Pinpoint the cell where the given text exists, returning its (X, Y) midpoint coordinate. 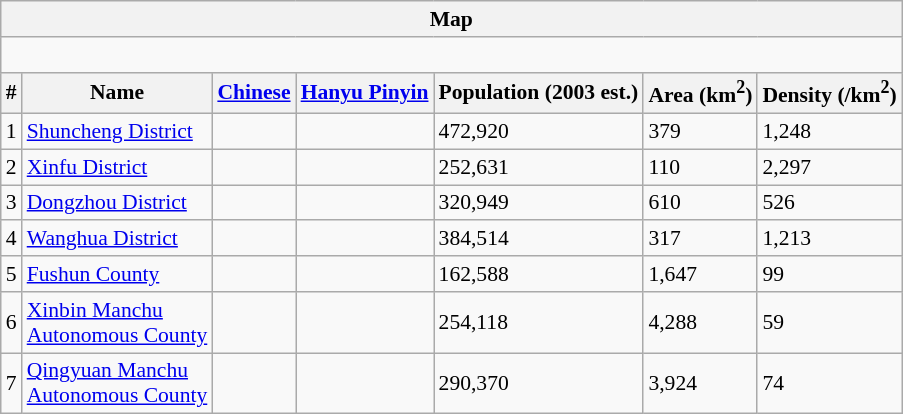
Xinbin ManchuAutonomous County (118, 322)
5 (12, 274)
384,514 (539, 239)
Chinese (254, 92)
252,631 (539, 167)
Hanyu Pinyin (365, 92)
Wanghua District (118, 239)
472,920 (539, 132)
Xinfu District (118, 167)
526 (829, 203)
74 (829, 384)
379 (700, 132)
3,924 (700, 384)
Qingyuan ManchuAutonomous County (118, 384)
610 (700, 203)
6 (12, 322)
Area (km2) (700, 92)
Population (2003 est.) (539, 92)
110 (700, 167)
7 (12, 384)
317 (700, 239)
2 (12, 167)
Shuncheng District (118, 132)
254,118 (539, 322)
Name (118, 92)
Density (/km2) (829, 92)
1,213 (829, 239)
3 (12, 203)
99 (829, 274)
59 (829, 322)
# (12, 92)
290,370 (539, 384)
4,288 (700, 322)
Dongzhou District (118, 203)
4 (12, 239)
Fushun County (118, 274)
320,949 (539, 203)
1 (12, 132)
162,588 (539, 274)
2,297 (829, 167)
1,248 (829, 132)
1,647 (700, 274)
Map (452, 19)
